Provide the (X, Y) coordinate of the cell's center where the given text is located.  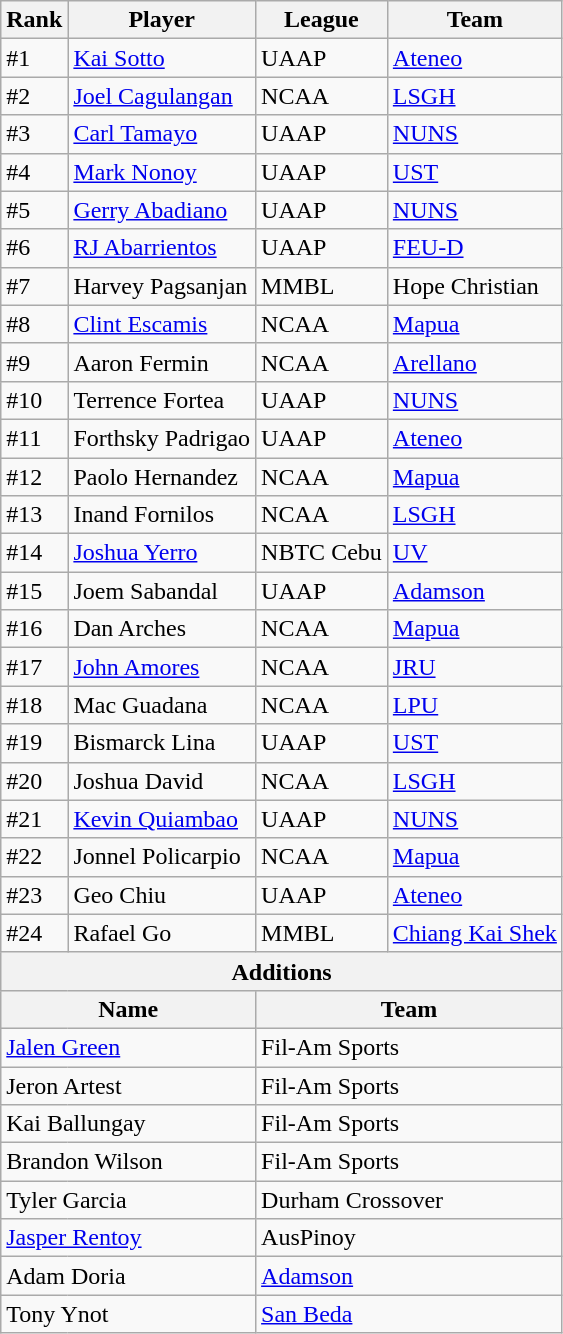
JRU (474, 667)
Aaron Fermin (162, 362)
Tony Ynot (128, 1314)
#3 (34, 134)
Clint Escamis (162, 324)
Brandon Wilson (128, 1162)
#6 (34, 248)
Jasper Rentoy (128, 1238)
Forthsky Padrigao (162, 438)
#21 (34, 819)
Jeron Artest (128, 1085)
#23 (34, 895)
Joel Cagulangan (162, 96)
Player (162, 20)
Durham Crossover (410, 1200)
Name (128, 1009)
#2 (34, 96)
AusPinoy (410, 1238)
John Amores (162, 667)
#16 (34, 629)
#10 (34, 400)
Kai Sotto (162, 58)
Jalen Green (128, 1047)
#24 (34, 933)
Kai Ballungay (128, 1124)
League (322, 20)
Bismarck Lina (162, 743)
LPU (474, 705)
San Beda (410, 1314)
Adam Doria (128, 1276)
Tyler Garcia (128, 1200)
FEU-D (474, 248)
#22 (34, 857)
Chiang Kai Shek (474, 933)
#18 (34, 705)
Joshua David (162, 781)
Rafael Go (162, 933)
Mark Nonoy (162, 172)
Geo Chiu (162, 895)
#9 (34, 362)
#11 (34, 438)
#20 (34, 781)
#8 (34, 324)
Rank (34, 20)
Carl Tamayo (162, 134)
Joem Sabandal (162, 591)
RJ Abarrientos (162, 248)
Dan Arches (162, 629)
Harvey Pagsanjan (162, 286)
Kevin Quiambao (162, 819)
#1 (34, 58)
#5 (34, 210)
#12 (34, 477)
#15 (34, 591)
#17 (34, 667)
Gerry Abadiano (162, 210)
Arellano (474, 362)
#7 (34, 286)
Inand Fornilos (162, 515)
Joshua Yerro (162, 553)
#14 (34, 553)
Jonnel Policarpio (162, 857)
#4 (34, 172)
UV (474, 553)
#13 (34, 515)
Hope Christian (474, 286)
#19 (34, 743)
Additions (282, 971)
NBTC Cebu (322, 553)
Mac Guadana (162, 705)
Terrence Fortea (162, 400)
Paolo Hernandez (162, 477)
